Find where the given text appears and provide that cell's center as (x, y) coordinate. 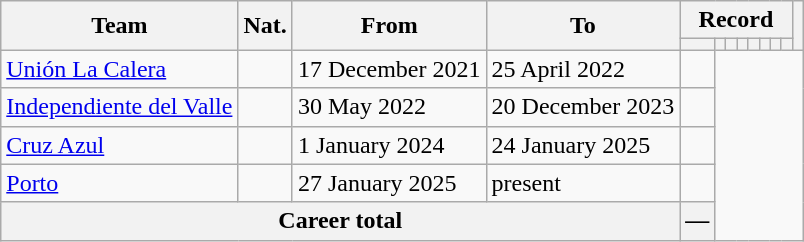
Career total (340, 221)
17 December 2021 (389, 69)
20 December 2023 (583, 107)
— (698, 221)
Cruz Azul (120, 145)
From (389, 26)
To (583, 26)
Nat. (265, 26)
Unión La Calera (120, 69)
1 January 2024 (389, 145)
Porto (120, 183)
30 May 2022 (389, 107)
24 January 2025 (583, 145)
Independiente del Valle (120, 107)
present (583, 183)
27 January 2025 (389, 183)
Team (120, 26)
Record (736, 20)
25 April 2022 (583, 69)
